Detect which cell encompasses the target text, then output its [x, y] center coordinate. 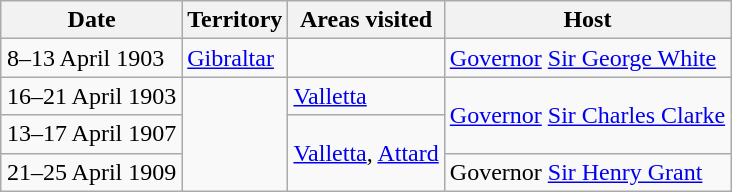
8–13 April 1903 [91, 58]
21–25 April 1909 [91, 172]
Date [91, 20]
Host [587, 20]
Valletta [366, 96]
Areas visited [366, 20]
Gibraltar [235, 58]
Valletta, Attard [366, 153]
Governor Sir Henry Grant [587, 172]
Territory [235, 20]
Governor Sir Charles Clarke [587, 115]
16–21 April 1903 [91, 96]
13–17 April 1907 [91, 134]
Governor Sir George White [587, 58]
